Provide the (X, Y) coordinate of the cell's center where the given text is located.  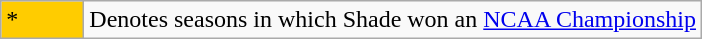
Denotes seasons in which Shade won an NCAA Championship (393, 20)
* (42, 20)
